From the cell containing the given text, extract its center point as (X, Y) coordinate. 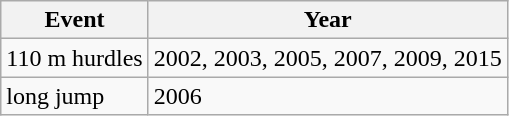
110 m hurdles (74, 58)
Event (74, 20)
2002, 2003, 2005, 2007, 2009, 2015 (328, 58)
2006 (328, 96)
Year (328, 20)
long jump (74, 96)
